Capture the cell that displays the provided text and extract its [X, Y] central coordinate. 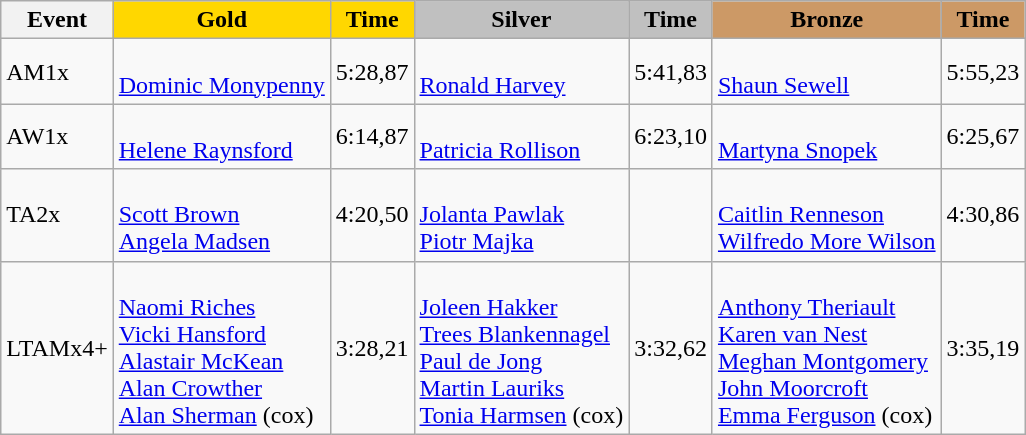
3:32,62 [671, 348]
TA2x [57, 215]
Shaun Sewell [826, 72]
Helene Raynsford [222, 136]
6:14,87 [372, 136]
Anthony Theriault Karen van Nest Meghan Montgomery John Moorcroft Emma Ferguson (cox) [826, 348]
3:28,21 [372, 348]
Joleen Hakker Trees Blankennagel Paul de Jong Martin Lauriks Tonia Harmsen (cox) [522, 348]
4:20,50 [372, 215]
Dominic Monypenny [222, 72]
Ronald Harvey [522, 72]
LTAMx4+ [57, 348]
4:30,86 [983, 215]
6:25,67 [983, 136]
Bronze [826, 20]
5:55,23 [983, 72]
5:41,83 [671, 72]
3:35,19 [983, 348]
5:28,87 [372, 72]
Event [57, 20]
Gold [222, 20]
Silver [522, 20]
Patricia Rollison [522, 136]
AW1x [57, 136]
6:23,10 [671, 136]
Naomi Riches Vicki Hansford Alastair McKean Alan Crowther Alan Sherman (cox) [222, 348]
Jolanta Pawlak Piotr Majka [522, 215]
Martyna Snopek [826, 136]
Scott Brown Angela Madsen [222, 215]
Caitlin Renneson Wilfredo More Wilson [826, 215]
AM1x [57, 72]
